Locate the cell with the specified text and output its [X, Y] center coordinate. 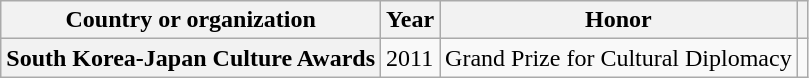
Grand Prize for Cultural Diplomacy [619, 58]
South Korea-Japan Culture Awards [191, 58]
Honor [619, 20]
Country or organization [191, 20]
Year [410, 20]
2011 [410, 58]
